Determine the [X, Y] coordinate at the center of the cell enclosing the given text.  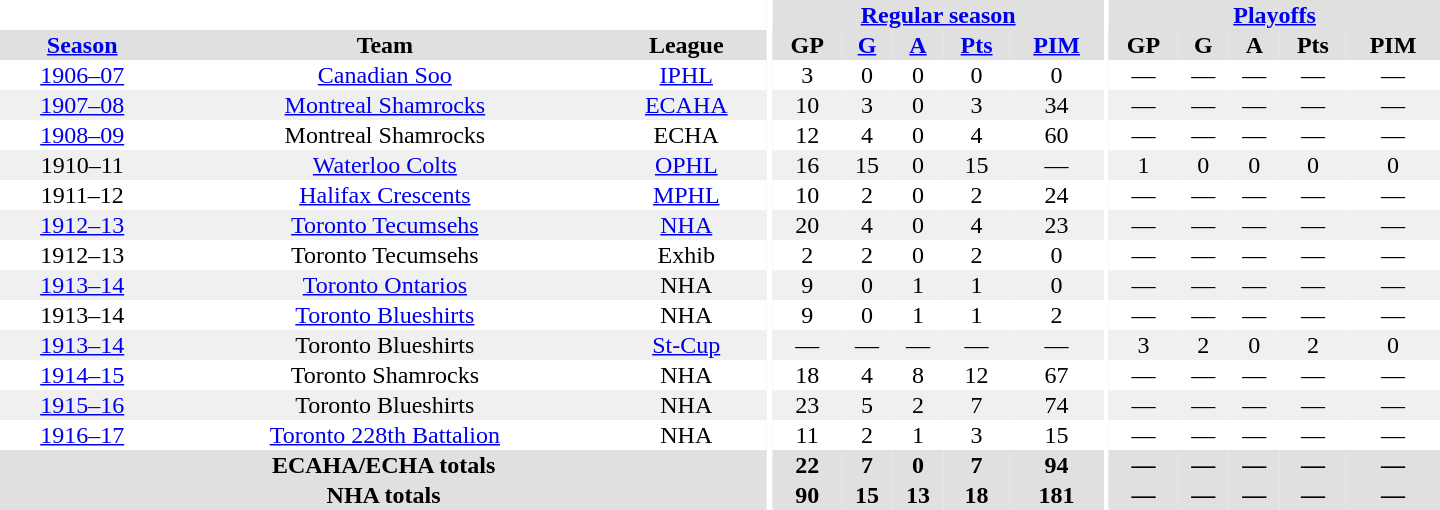
74 [1057, 405]
Halifax Crescents [384, 195]
1906–07 [82, 75]
Canadian Soo [384, 75]
Toronto Ontarios [384, 285]
IPHL [686, 75]
1911–12 [82, 195]
94 [1057, 465]
Regular season [938, 15]
Playoffs [1274, 15]
13 [918, 495]
5 [868, 405]
1914–15 [82, 375]
St-Cup [686, 345]
1916–17 [82, 435]
NHA totals [384, 495]
ECAHA/ECHA totals [384, 465]
Team [384, 45]
ECHA [686, 135]
60 [1057, 135]
24 [1057, 195]
Toronto Shamrocks [384, 375]
Waterloo Colts [384, 165]
Season [82, 45]
16 [808, 165]
67 [1057, 375]
181 [1057, 495]
34 [1057, 105]
Toronto 228th Battalion [384, 435]
OPHL [686, 165]
22 [808, 465]
1910–11 [82, 165]
1908–09 [82, 135]
ECAHA [686, 105]
1915–16 [82, 405]
90 [808, 495]
20 [808, 225]
11 [808, 435]
League [686, 45]
Exhib [686, 255]
1907–08 [82, 105]
8 [918, 375]
MPHL [686, 195]
